Extract the (x, y) coordinate from the center of the cell holding the provided text.  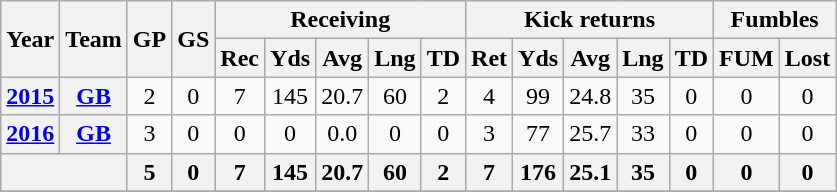
Year (30, 39)
2016 (30, 134)
2015 (30, 96)
4 (490, 96)
24.8 (590, 96)
25.1 (590, 172)
Rec (240, 58)
99 (538, 96)
33 (643, 134)
Lost (807, 58)
5 (149, 172)
0.0 (342, 134)
FUM (747, 58)
GS (194, 39)
Team (94, 39)
Kick returns (590, 20)
25.7 (590, 134)
Fumbles (775, 20)
GP (149, 39)
Receiving (340, 20)
Ret (490, 58)
77 (538, 134)
176 (538, 172)
